Pinpoint the cell where the given text exists, returning its [x, y] midpoint coordinate. 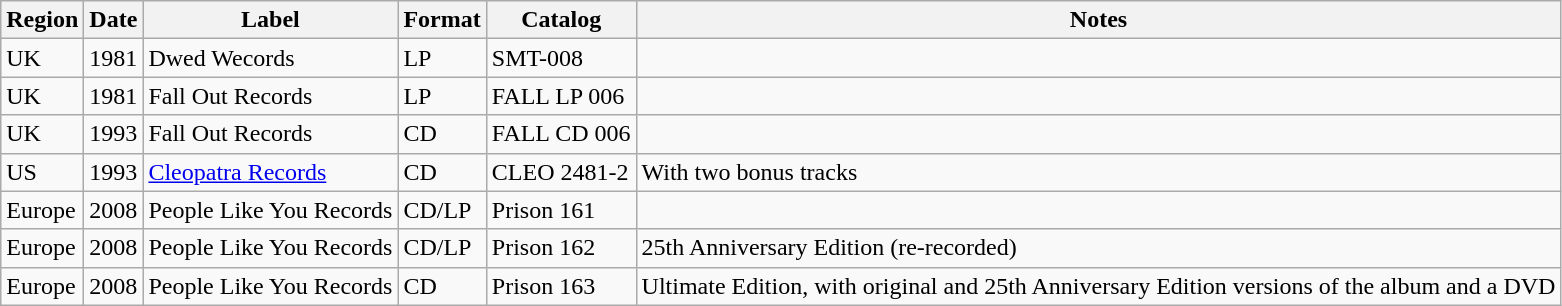
CLEO 2481-2 [561, 172]
25th Anniversary Edition (re-recorded) [1098, 248]
Prison 161 [561, 210]
Cleopatra Records [270, 172]
Prison 162 [561, 248]
Region [42, 20]
Date [114, 20]
Ultimate Edition, with original and 25th Anniversary Edition versions of the album and a DVD [1098, 286]
Catalog [561, 20]
Prison 163 [561, 286]
Dwed Wecords [270, 58]
SMT-008 [561, 58]
Format [442, 20]
Label [270, 20]
US [42, 172]
With two bonus tracks [1098, 172]
Notes [1098, 20]
FALL CD 006 [561, 134]
FALL LP 006 [561, 96]
